Extract the [x, y] coordinate from the center of the cell holding the provided text.  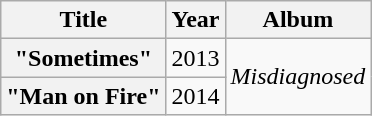
2013 [196, 58]
Misdiagnosed [298, 77]
Year [196, 20]
2014 [196, 96]
Album [298, 20]
"Man on Fire" [84, 96]
Title [84, 20]
"Sometimes" [84, 58]
